Extract the (x, y) coordinate from the center of the cell holding the provided text.  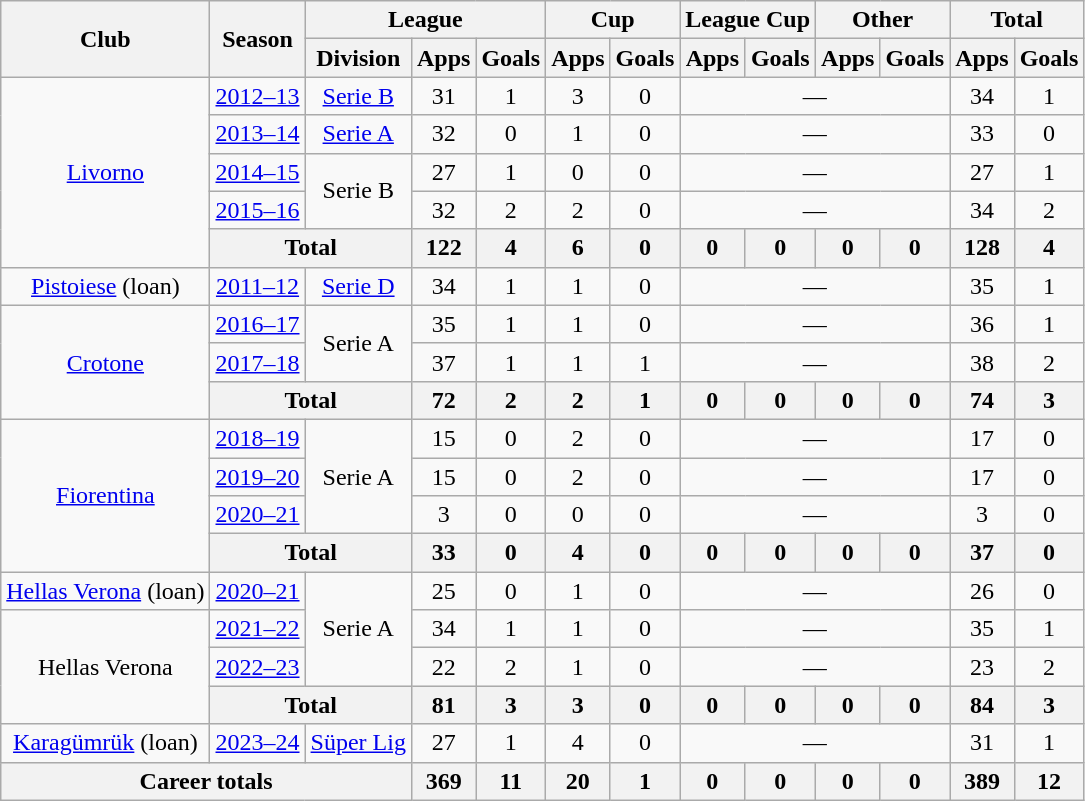
122 (443, 248)
2019–20 (258, 477)
2012–13 (258, 96)
11 (511, 781)
2014–15 (258, 172)
Cup (613, 20)
2013–14 (258, 134)
2017–18 (258, 362)
Season (258, 39)
League Cup (748, 20)
Süper Lig (358, 743)
6 (578, 248)
72 (443, 400)
2016–17 (258, 324)
23 (982, 667)
Club (106, 39)
74 (982, 400)
12 (1049, 781)
38 (982, 362)
2022–23 (258, 667)
25 (443, 591)
2011–12 (258, 286)
Karagümrük (loan) (106, 743)
2018–19 (258, 438)
36 (982, 324)
Fiorentina (106, 495)
Hellas Verona (loan) (106, 591)
2015–16 (258, 210)
Hellas Verona (106, 667)
Crotone (106, 362)
League (426, 20)
22 (443, 667)
Division (358, 58)
2021–22 (258, 629)
Serie D (358, 286)
389 (982, 781)
369 (443, 781)
Career totals (206, 781)
Other (883, 20)
Livorno (106, 172)
20 (578, 781)
81 (443, 705)
84 (982, 705)
2023–24 (258, 743)
128 (982, 248)
Pistoiese (loan) (106, 286)
26 (982, 591)
